Detect which cell encompasses the target text, then output its [x, y] center coordinate. 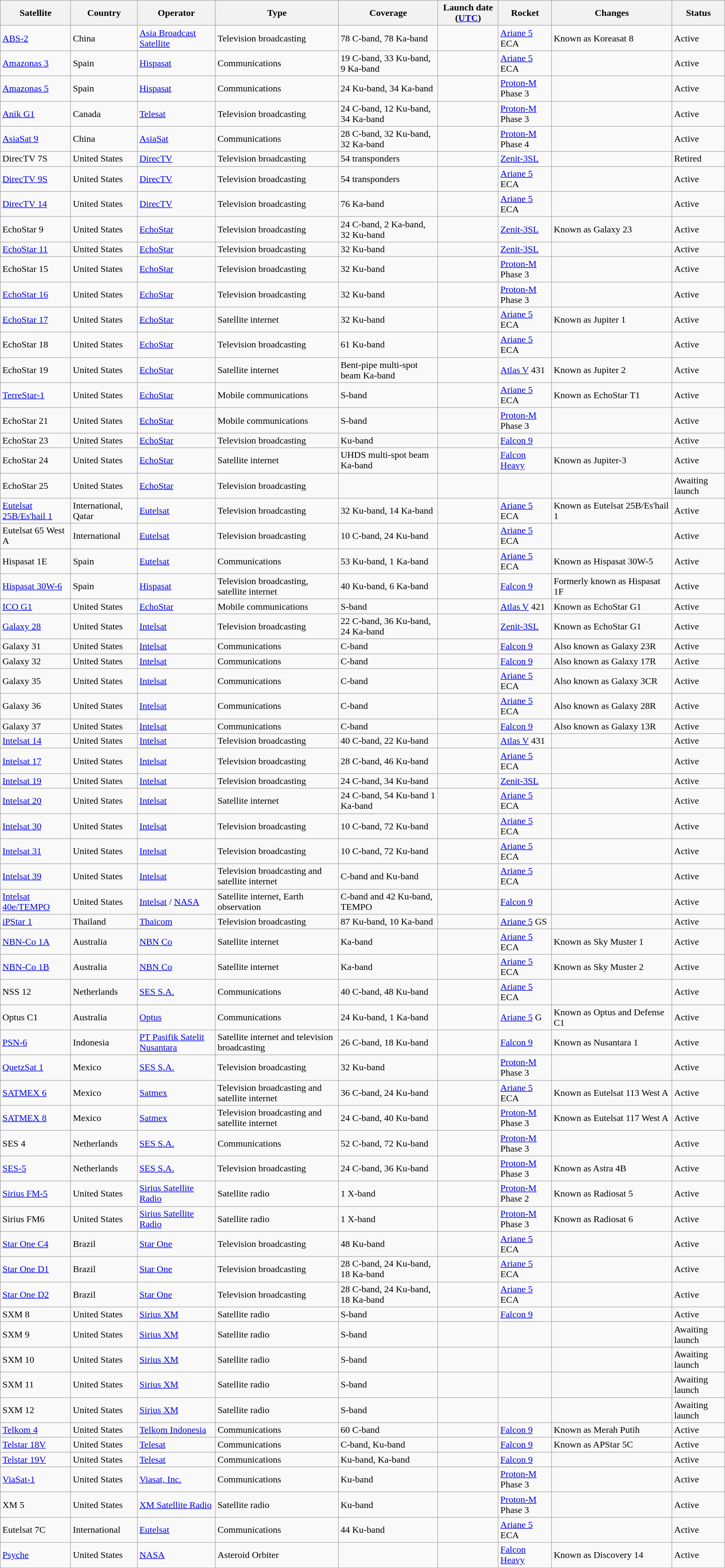
Star One C4 [36, 1244]
24 C-band, 40 Ku-band [388, 1118]
40 C-band, 48 Ku-band [388, 992]
Known as Jupiter-3 [612, 460]
AsiaSat 9 [36, 139]
Launch date (UTC) [468, 13]
Known as Jupiter 2 [612, 370]
Proton-M Phase 2 [525, 1194]
Galaxy 28 [36, 626]
NBN-Co 1B [36, 967]
Ku-band, Ka-band [388, 1460]
Indonesia [104, 1043]
24 Ku-band, 34 Ka-band [388, 88]
EchoStar 18 [36, 345]
ABS-2 [36, 38]
AsiaSat [176, 139]
SXM 8 [36, 1314]
Known as Nusantara 1 [612, 1043]
TerreStar-1 [36, 395]
24 C-band, 34 Ku-band [388, 781]
Also known as Galaxy 17R [612, 661]
Known as Hispasat 30W-5 [612, 561]
Intelsat 20 [36, 801]
Known as Astra 4B [612, 1168]
Intelsat 39 [36, 876]
28 C-band, 32 Ku-band, 32 Ka-band [388, 139]
Atlas V 421 [525, 606]
24 C-band, 12 Ku-band, 34 Ka-band [388, 114]
Hispasat 30W-6 [36, 586]
Changes [612, 13]
EchoStar 15 [36, 269]
SATMEX 6 [36, 1093]
EchoStar 17 [36, 320]
Intelsat 31 [36, 851]
76 Ka-band [388, 204]
Also known as Galaxy 23R [612, 646]
C-band, Ku-band [388, 1445]
Known as Sky Muster 1 [612, 941]
Eutelsat 25B/Es'hail 1 [36, 511]
Satellite internet and television broadcasting [277, 1043]
Known as Eutelsat 25B/Es'hail 1 [612, 511]
Type [277, 13]
EchoStar 19 [36, 370]
24 C-band, 36 Ku-band [388, 1168]
19 C-band, 33 Ku-band, 9 Ka-band [388, 64]
Satellite [36, 13]
NBN-Co 1A [36, 941]
24 Ku-band, 1 Ka-band [388, 1017]
International, Qatar [104, 511]
NSS 12 [36, 992]
QuetzSat 1 [36, 1068]
Bent-pipe multi-spot beam Ka-band [388, 370]
Thaicom [176, 922]
Telkom 4 [36, 1430]
Television broadcasting, satellite internet [277, 586]
Known as Eutelsat 113 West A [612, 1093]
Also known as Galaxy 28R [612, 707]
SXM 12 [36, 1410]
Known as EchoStar T1 [612, 395]
SES 4 [36, 1143]
Country [104, 13]
Operator [176, 13]
Also known as Galaxy 13R [612, 726]
PSN-6 [36, 1043]
Telkom Indonesia [176, 1430]
SXM 10 [36, 1360]
44 Ku-band [388, 1530]
C-band and Ku-band [388, 876]
78 C-band, 78 Ka-band [388, 38]
Eutelsat 65 West A [36, 536]
Optus [176, 1017]
ViaSat-1 [36, 1480]
EchoStar 24 [36, 460]
32 Ku-band, 14 Ka-band [388, 511]
22 C-band, 36 Ku-band, 24 Ka-band [388, 626]
26 C-band, 18 Ku-band [388, 1043]
ICO G1 [36, 606]
Galaxy 37 [36, 726]
Sirius FM6 [36, 1219]
SXM 9 [36, 1334]
Known as Radiosat 5 [612, 1194]
EchoStar 23 [36, 440]
Formerly known as Hispasat 1F [612, 586]
SATMEX 8 [36, 1118]
24 C-band, 2 Ka-band, 32 Ku-band [388, 229]
EchoStar 16 [36, 294]
Sirius FM-5 [36, 1194]
40 C-band, 22 Ku-band [388, 741]
Known as Discovery 14 [612, 1555]
Galaxy 36 [36, 707]
Telstar 19V [36, 1460]
Ariane 5 GS [525, 922]
Psyche [36, 1555]
Known as Jupiter 1 [612, 320]
Known as Koreasat 8 [612, 38]
Known as Sky Muster 2 [612, 967]
Known as Radiosat 6 [612, 1219]
Ariane 5 G [525, 1017]
PT Pasifik Satelit Nusantara [176, 1043]
NASA [176, 1555]
Thailand [104, 922]
Intelsat / NASA [176, 902]
Known as Galaxy 23 [612, 229]
87 Ku-band, 10 Ka-band [388, 922]
61 Ku-band [388, 345]
52 C-band, 72 Ku-band [388, 1143]
EchoStar 9 [36, 229]
Retired [698, 159]
Galaxy 32 [36, 661]
40 Ku-band, 6 Ka-band [388, 586]
Amazonas 5 [36, 88]
UHDS multi-spot beam Ka-band [388, 460]
Coverage [388, 13]
XM 5 [36, 1504]
Star One D1 [36, 1269]
28 C-band, 46 Ku-band [388, 761]
Galaxy 35 [36, 681]
Rocket [525, 13]
24 C-band, 54 Ku-band 1 Ka-band [388, 801]
Intelsat 14 [36, 741]
Viasat, Inc. [176, 1480]
DirecTV 7S [36, 159]
Known as Optus and Defense C1 [612, 1017]
Amazonas 3 [36, 64]
Intelsat 19 [36, 781]
Known as Eutelsat 117 West A [612, 1118]
Eutelsat 7C [36, 1530]
Intelsat 17 [36, 761]
Also known as Galaxy 3CR [612, 681]
Satellite internet, Earth observation [277, 902]
Star One D2 [36, 1295]
DirecTV 9S [36, 179]
48 Ku-band [388, 1244]
Galaxy 31 [36, 646]
SES-5 [36, 1168]
Asteroid Orbiter [277, 1555]
Known as Merah Putih [612, 1430]
C-band and 42 Ku-band, TEMPO [388, 902]
Asia Broadcast Satellite [176, 38]
Optus C1 [36, 1017]
iPStar 1 [36, 922]
Intelsat 30 [36, 826]
DirecTV 14 [36, 204]
53 Ku-band, 1 Ka-band [388, 561]
Proton-M Phase 4 [525, 139]
Telstar 18V [36, 1445]
Status [698, 13]
10 C-band, 24 Ku-band [388, 536]
EchoStar 25 [36, 486]
Intelsat 40e/TEMPO [36, 902]
Known as APStar 5C [612, 1445]
Anik G1 [36, 114]
SXM 11 [36, 1384]
EchoStar 21 [36, 421]
EchoStar 11 [36, 249]
XM Satellite Radio [176, 1504]
60 C-band [388, 1430]
36 C-band, 24 Ku-band [388, 1093]
Canada [104, 114]
Hispasat 1E [36, 561]
